Identify which cell holds the provided text, then report its (X, Y) central coordinate. 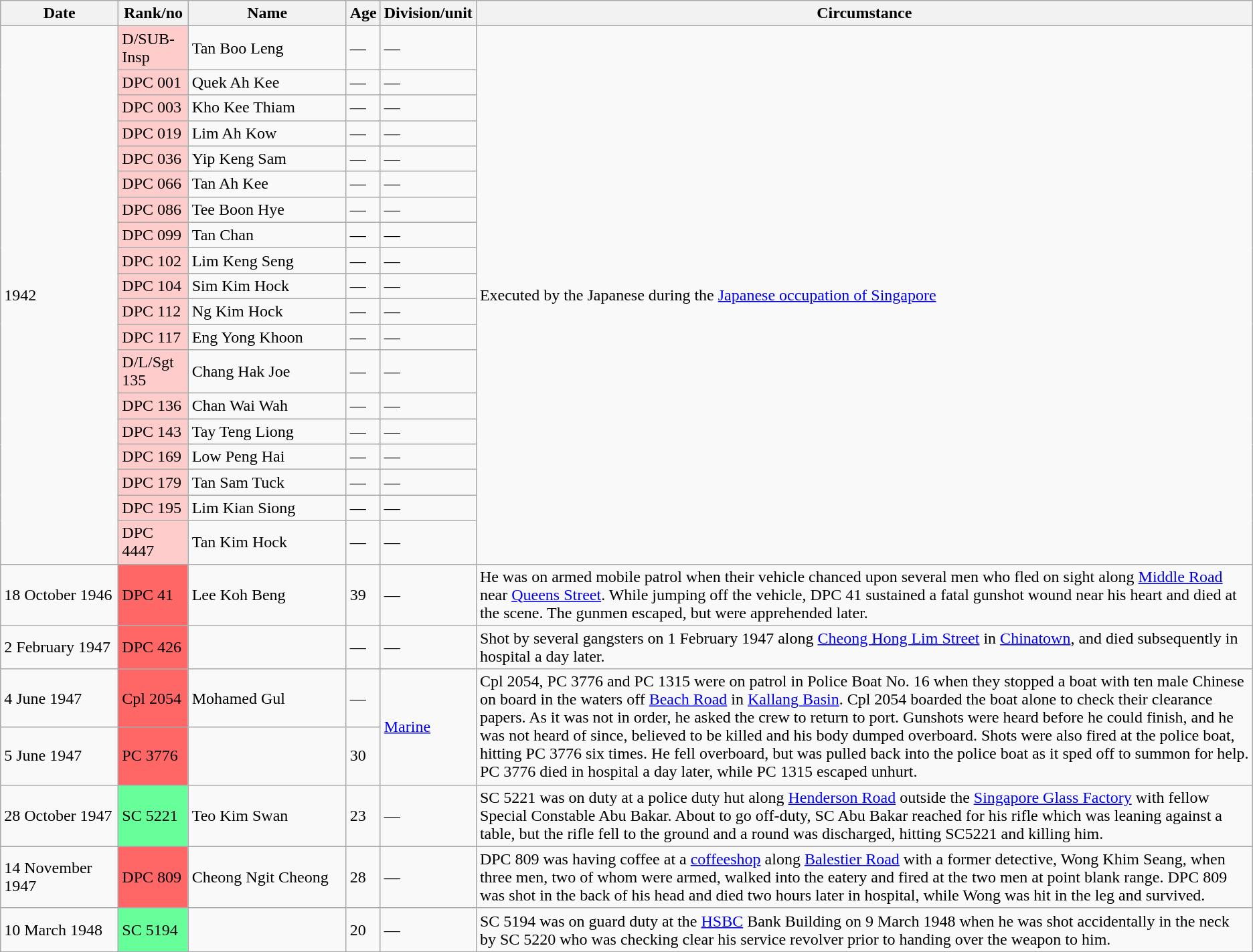
18 October 1946 (60, 595)
DPC 019 (153, 133)
Division/unit (428, 13)
20 (363, 930)
Tan Sam Tuck (267, 482)
Ng Kim Hock (267, 311)
Tan Boo Leng (267, 48)
Age (363, 13)
DPC 179 (153, 482)
DPC 102 (153, 260)
Tan Kim Hock (267, 542)
DPC 143 (153, 432)
1942 (60, 295)
DPC 41 (153, 595)
Teo Kim Swan (267, 816)
DPC 086 (153, 209)
2 February 1947 (60, 648)
5 June 1947 (60, 756)
DPC 4447 (153, 542)
28 October 1947 (60, 816)
Marine (428, 727)
DPC 001 (153, 82)
DPC 099 (153, 235)
Lee Koh Beng (267, 595)
10 March 1948 (60, 930)
Shot by several gangsters on 1 February 1947 along Cheong Hong Lim Street in Chinatown, and died subsequently in hospital a day later. (864, 648)
Lim Kian Siong (267, 508)
Sim Kim Hock (267, 286)
Yip Keng Sam (267, 159)
DPC 169 (153, 457)
Cpl 2054 (153, 698)
Date (60, 13)
Lim Ah Kow (267, 133)
Executed by the Japanese during the Japanese occupation of Singapore (864, 295)
DPC 426 (153, 648)
39 (363, 595)
Tay Teng Liong (267, 432)
Name (267, 13)
PC 3776 (153, 756)
D/SUB-Insp (153, 48)
DPC 136 (153, 406)
DPC 066 (153, 184)
Chang Hak Joe (267, 372)
30 (363, 756)
Kho Kee Thiam (267, 108)
Lim Keng Seng (267, 260)
SC 5194 (153, 930)
DPC 112 (153, 311)
Mohamed Gul (267, 698)
Quek Ah Kee (267, 82)
SC 5221 (153, 816)
DPC 195 (153, 508)
Tan Ah Kee (267, 184)
D/L/Sgt 135 (153, 372)
28 (363, 877)
Rank/no (153, 13)
Eng Yong Khoon (267, 337)
Circumstance (864, 13)
14 November 1947 (60, 877)
Low Peng Hai (267, 457)
DPC 036 (153, 159)
Tee Boon Hye (267, 209)
DPC 104 (153, 286)
DPC 117 (153, 337)
Chan Wai Wah (267, 406)
DPC 003 (153, 108)
DPC 809 (153, 877)
Tan Chan (267, 235)
Cheong Ngit Cheong (267, 877)
4 June 1947 (60, 698)
23 (363, 816)
